For the text-containing cell, return its midpoint in (X, Y) coordinate format. 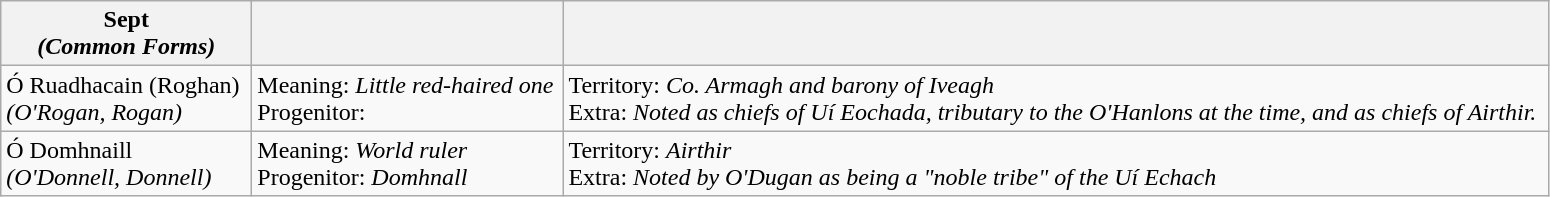
Sept(Common Forms) (126, 34)
Meaning: Little red-haired oneProgenitor: (408, 98)
Territory: Co. Armagh and barony of IveaghExtra: Noted as chiefs of Uí Eochada, tributary to the O'Hanlons at the time, and as chiefs of Airthir. (1056, 98)
Ó Domhnaill(O'Donnell, Donnell) (126, 164)
Meaning: World rulerProgenitor: Domhnall (408, 164)
Territory: AirthirExtra: Noted by O'Dugan as being a "noble tribe" of the Uí Echach (1056, 164)
Ó Ruadhacain (Roghan)(O'Rogan, Rogan) (126, 98)
